For the text-containing cell, return its midpoint in (X, Y) coordinate format. 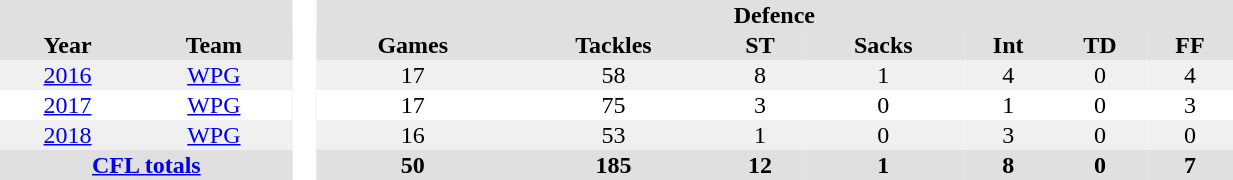
Sacks (883, 45)
Defence (774, 15)
CFL totals (146, 165)
FF (1190, 45)
2017 (68, 105)
50 (412, 165)
2016 (68, 75)
58 (613, 75)
Int (1008, 45)
ST (760, 45)
7 (1190, 165)
Team (214, 45)
53 (613, 135)
Games (412, 45)
16 (412, 135)
Year (68, 45)
Tackles (613, 45)
2018 (68, 135)
75 (613, 105)
12 (760, 165)
TD (1100, 45)
185 (613, 165)
